Output the (x, y) coordinate of the center of the cell containing the given text.  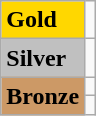
Gold (43, 20)
Silver (43, 58)
Bronze (43, 96)
